Determine the [x, y] coordinate at the center of the cell enclosing the given text.  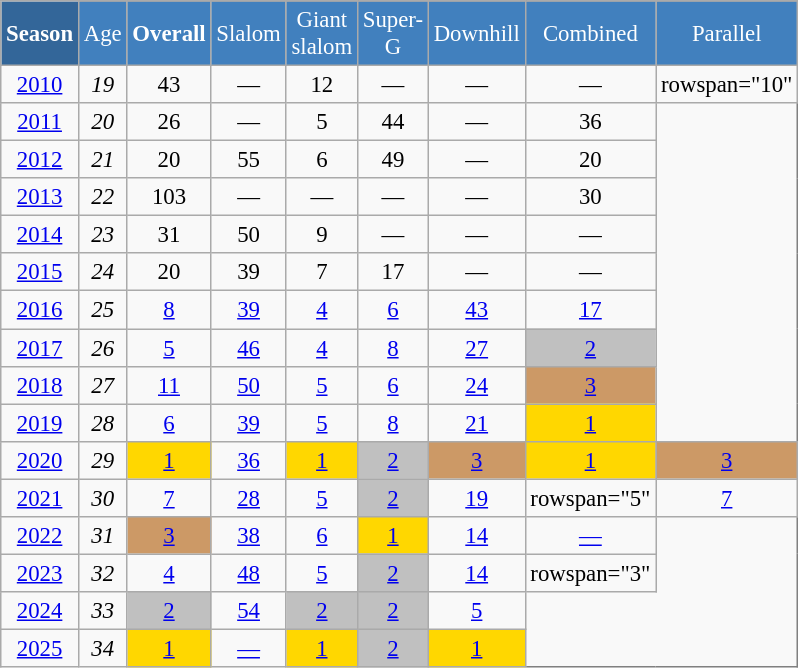
33 [102, 611]
Overall [169, 34]
2014 [40, 235]
34 [102, 648]
12 [322, 85]
Parallel [727, 34]
Slalom [248, 34]
103 [169, 197]
2018 [40, 385]
2020 [40, 460]
38 [248, 536]
46 [248, 348]
32 [102, 573]
49 [392, 160]
44 [392, 122]
2022 [40, 536]
Age [102, 34]
2025 [40, 648]
Giantslalom [322, 34]
2010 [40, 85]
2023 [40, 573]
55 [248, 160]
11 [169, 385]
Combined [590, 34]
2016 [40, 310]
9 [322, 235]
2021 [40, 498]
rowspan="5" [590, 498]
Downhill [476, 34]
2024 [40, 611]
Super-G [392, 34]
2015 [40, 273]
2011 [40, 122]
rowspan="3" [590, 573]
54 [248, 611]
rowspan="10" [727, 85]
48 [248, 573]
2017 [40, 348]
2012 [40, 160]
22 [102, 197]
Season [40, 34]
29 [102, 460]
25 [102, 310]
2019 [40, 423]
23 [102, 235]
2013 [40, 197]
